Return (x, y) of the center of cell containing provided text 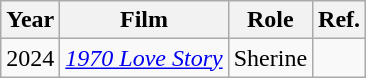
Sherine (270, 58)
Role (270, 20)
2024 (30, 58)
Film (144, 20)
Year (30, 20)
1970 Love Story (144, 58)
Ref. (340, 20)
